Return the (X, Y) coordinate for the center point of the cell that contains the specified text.  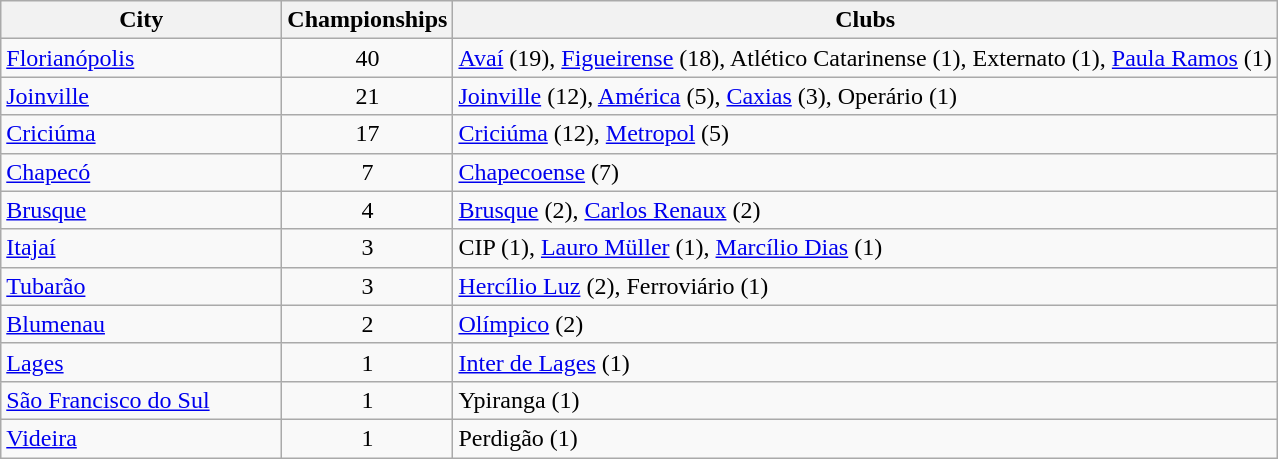
7 (368, 172)
Clubs (865, 20)
City (142, 20)
Joinville (142, 96)
Criciúma (142, 134)
Lages (142, 362)
4 (368, 210)
Perdigão (1) (865, 438)
17 (368, 134)
Itajaí (142, 248)
2 (368, 324)
CIP (1), Lauro Müller (1), Marcílio Dias (1) (865, 248)
40 (368, 58)
Championships (368, 20)
21 (368, 96)
Florianópolis (142, 58)
Avaí (19), Figueirense (18), Atlético Catarinense (1), Externato (1), Paula Ramos (1) (865, 58)
Brusque (142, 210)
Hercílio Luz (2), Ferroviário (1) (865, 286)
São Francisco do Sul (142, 400)
Joinville (12), América (5), Caxias (3), Operário (1) (865, 96)
Blumenau (142, 324)
Videira (142, 438)
Chapecoense (7) (865, 172)
Tubarão (142, 286)
Ypiranga (1) (865, 400)
Brusque (2), Carlos Renaux (2) (865, 210)
Olímpico (2) (865, 324)
Chapecó (142, 172)
Criciúma (12), Metropol (5) (865, 134)
Inter de Lages (1) (865, 362)
